Determine the [X, Y] coordinate at the center of the cell enclosing the given text.  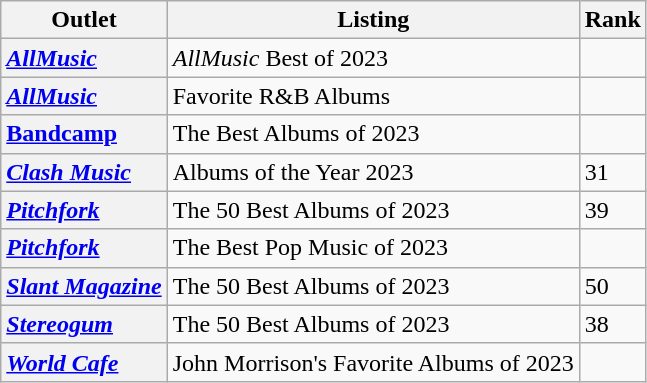
Albums of the Year 2023 [373, 172]
Bandcamp [84, 134]
AllMusic Best of 2023 [373, 58]
38 [612, 324]
Outlet [84, 20]
Listing [373, 20]
Stereogum [84, 324]
World Cafe [84, 362]
Favorite R&B Albums [373, 96]
Slant Magazine [84, 286]
Rank [612, 20]
John Morrison's Favorite Albums of 2023 [373, 362]
Clash Music [84, 172]
39 [612, 210]
50 [612, 286]
The Best Albums of 2023 [373, 134]
31 [612, 172]
The Best Pop Music of 2023 [373, 248]
